Return [X, Y] of the center of cell containing provided text 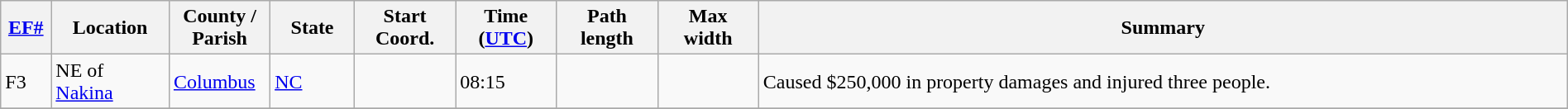
Columbus [219, 81]
Max width [708, 28]
Caused $250,000 in property damages and injured three people. [1163, 81]
Path length [607, 28]
Start Coord. [404, 28]
NE of Nakina [111, 81]
Time (UTC) [506, 28]
NC [313, 81]
Summary [1163, 28]
Location [111, 28]
08:15 [506, 81]
EF# [26, 28]
State [313, 28]
F3 [26, 81]
County / Parish [219, 28]
